Pinpoint the cell where the given text exists, returning its (x, y) midpoint coordinate. 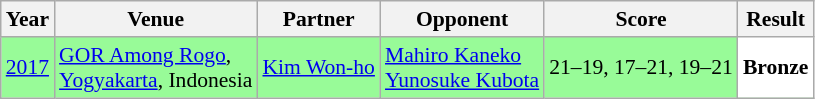
Bronze (776, 68)
Score (641, 19)
Venue (156, 19)
Kim Won-ho (318, 68)
Partner (318, 19)
Year (28, 19)
Result (776, 19)
Mahiro Kaneko Yunosuke Kubota (462, 68)
21–19, 17–21, 19–21 (641, 68)
Opponent (462, 19)
2017 (28, 68)
GOR Among Rogo,Yogyakarta, Indonesia (156, 68)
